From the cell containing the given text, extract its center point as [X, Y] coordinate. 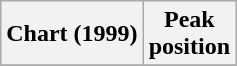
Chart (1999) [72, 34]
Peakposition [189, 34]
